Extract the (x, y) coordinate from the center of the cell holding the provided text.  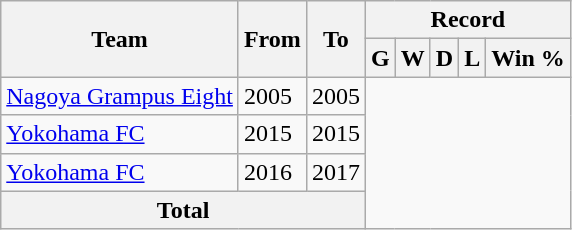
Record (468, 20)
2017 (336, 172)
L (472, 58)
Nagoya Grampus Eight (120, 96)
D (444, 58)
From (272, 39)
Total (184, 210)
W (412, 58)
To (336, 39)
Team (120, 39)
G (380, 58)
2016 (272, 172)
Win % (528, 58)
